Capture the cell that displays the provided text and extract its [X, Y] central coordinate. 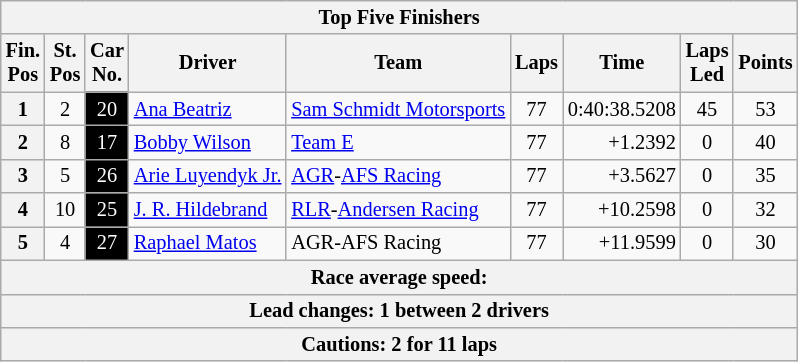
45 [708, 109]
+10.2598 [622, 210]
40 [765, 142]
Arie Luyendyk Jr. [208, 176]
+3.5627 [622, 176]
8 [65, 142]
0:40:38.5208 [622, 109]
RLR-Andersen Racing [398, 210]
Team E [398, 142]
Cautions: 2 for 11 laps [400, 344]
1 [23, 109]
Ana Beatriz [208, 109]
Fin.Pos [23, 63]
J. R. Hildebrand [208, 210]
17 [107, 142]
Sam Schmidt Motorsports [398, 109]
Race average speed: [400, 277]
Raphael Matos [208, 243]
LapsLed [708, 63]
35 [765, 176]
+1.2392 [622, 142]
Bobby Wilson [208, 142]
27 [107, 243]
St.Pos [65, 63]
3 [23, 176]
Laps [536, 63]
Team [398, 63]
Lead changes: 1 between 2 drivers [400, 311]
20 [107, 109]
53 [765, 109]
10 [65, 210]
25 [107, 210]
Driver [208, 63]
+11.9599 [622, 243]
32 [765, 210]
30 [765, 243]
CarNo. [107, 63]
Points [765, 63]
Time [622, 63]
26 [107, 176]
Top Five Finishers [400, 17]
